Locate the cell with the specified text and output its [x, y] center coordinate. 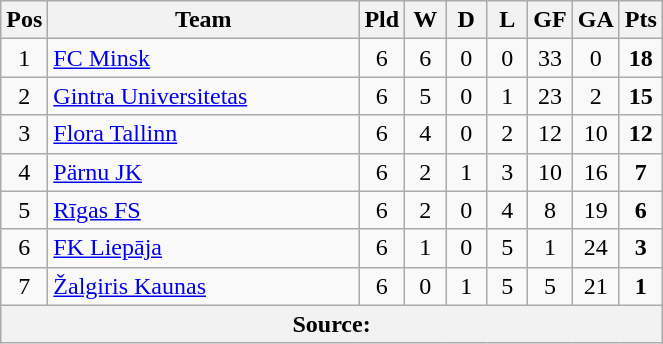
Flora Tallinn [204, 134]
15 [640, 96]
Gintra Universitetas [204, 96]
GA [596, 20]
18 [640, 58]
24 [596, 248]
GF [550, 20]
33 [550, 58]
23 [550, 96]
16 [596, 172]
21 [596, 286]
W [426, 20]
Žalgiris Kaunas [204, 286]
Pld [382, 20]
19 [596, 210]
FK Liepāja [204, 248]
Team [204, 20]
Source: [332, 324]
Rīgas FS [204, 210]
Pärnu JK [204, 172]
L [508, 20]
FC Minsk [204, 58]
D [466, 20]
Pos [24, 20]
Pts [640, 20]
8 [550, 210]
